Locate the cell with the specified text and output its (X, Y) center coordinate. 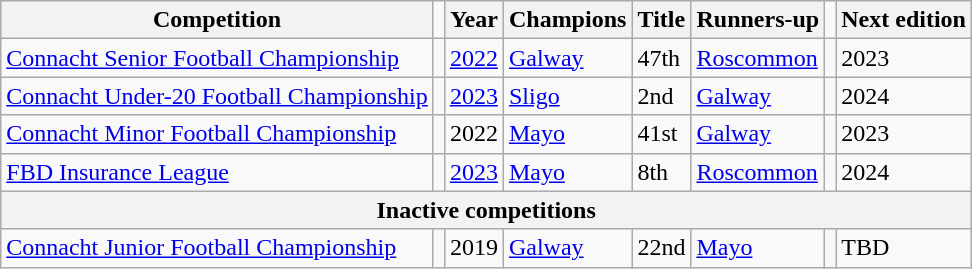
Year (474, 20)
Champions (567, 20)
Connacht Junior Football Championship (218, 248)
Inactive competitions (486, 210)
Next edition (904, 20)
Connacht Minor Football Championship (218, 134)
FBD Insurance League (218, 172)
8th (662, 172)
Runners-up (758, 20)
2nd (662, 96)
41st (662, 134)
Sligo (567, 96)
Connacht Senior Football Championship (218, 58)
Connacht Under-20 Football Championship (218, 96)
47th (662, 58)
22nd (662, 248)
Competition (218, 20)
TBD (904, 248)
2019 (474, 248)
Title (662, 20)
